Detect which cell encompasses the target text, then output its [x, y] center coordinate. 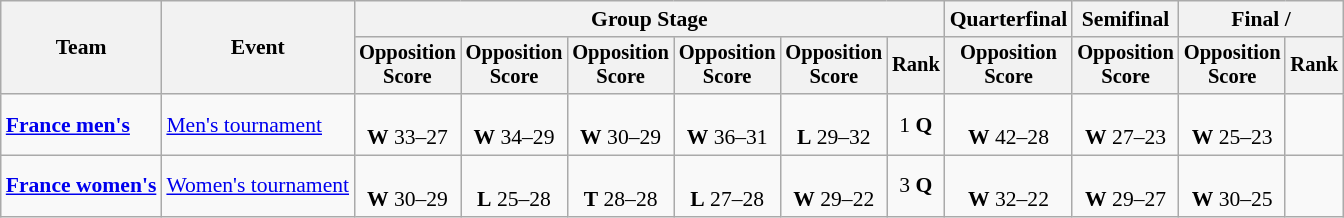
W 25–23 [1232, 124]
W 34–29 [514, 124]
Group Stage [650, 19]
Final / [1261, 19]
Event [258, 48]
W 29–27 [1126, 186]
W 29–22 [834, 186]
Team [82, 48]
3 Q [916, 186]
France women's [82, 186]
W 33–27 [408, 124]
T 28–28 [620, 186]
France men's [82, 124]
Women's tournament [258, 186]
L 29–32 [834, 124]
W 36–31 [728, 124]
1 Q [916, 124]
Men's tournament [258, 124]
W 27–23 [1126, 124]
W 32–22 [1009, 186]
W 42–28 [1009, 124]
W 30–25 [1232, 186]
Quarterfinal [1009, 19]
L 27–28 [728, 186]
Semifinal [1126, 19]
L 25–28 [514, 186]
